Capture the cell that displays the provided text and extract its [x, y] central coordinate. 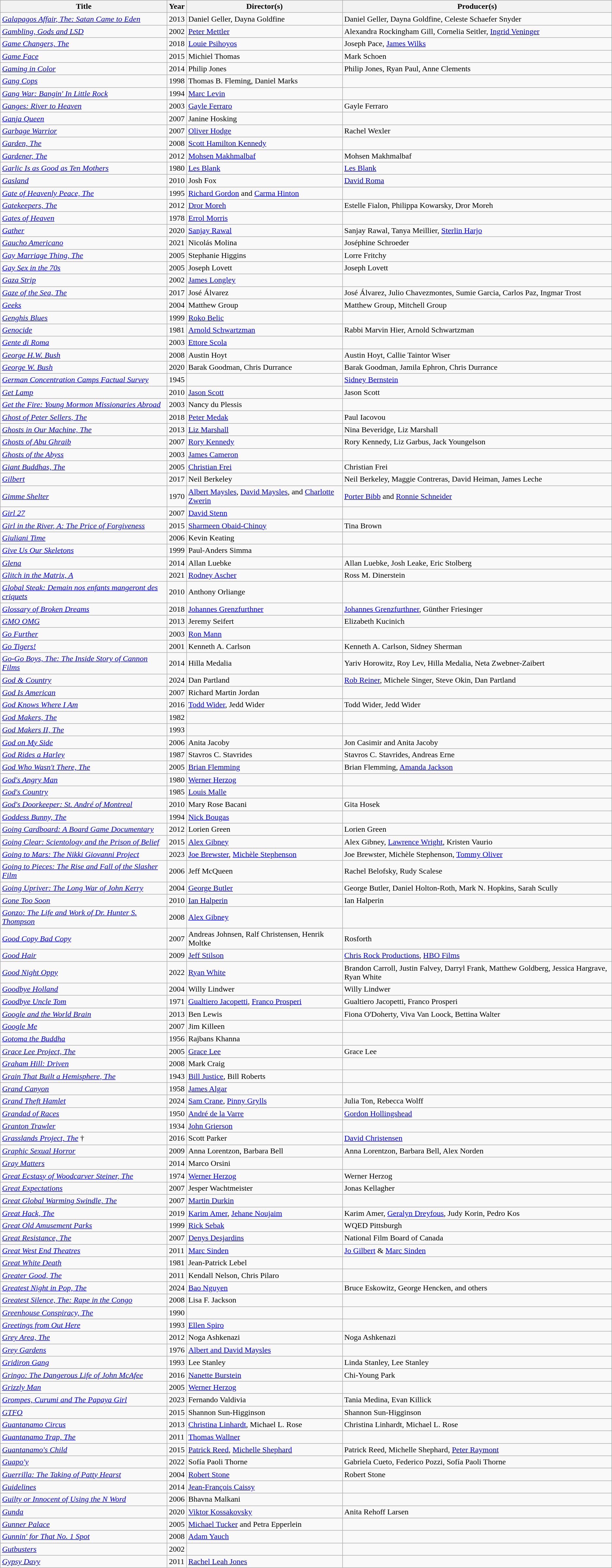
Neil Berkeley, Maggie Contreras, David Heiman, James Leche [477, 479]
Fiona O'Doherty, Viva Van Loock, Bettina Walter [477, 1014]
Matthew Group, Mitchell Group [477, 305]
Sanjay Rawal, Tanya Meillier, Sterlin Harjo [477, 230]
Go-Go Boys, The: The Inside Story of Cannon Films [84, 663]
Jonas Kellagher [477, 1188]
Jim Killeen [264, 1027]
Going to Mars: The Nikki Giovanni Project [84, 854]
1950 [177, 1114]
Great West End Theatres [84, 1251]
Gates of Heaven [84, 218]
Get Lamp [84, 392]
George H.W. Bush [84, 355]
Arnold Schwartzman [264, 330]
Austin Hoyt, Callie Taintor Wiser [477, 355]
God Rides a Harley [84, 755]
God's Doorkeeper: St. André of Montreal [84, 805]
Garden, The [84, 143]
Rabbi Marvin Hier, Arnold Schwartzman [477, 330]
Greater Good, The [84, 1275]
Gather [84, 230]
Barak Goodman, Jamila Ephron, Chris Durrance [477, 367]
Gypsy Davy [84, 1561]
Grain That Built a Hemisphere, The [84, 1076]
Great Resistance, The [84, 1238]
Lorre Fritchy [477, 255]
Estelle Fialon, Philippa Kowarsky, Dror Moreh [477, 206]
Kevin Keating [264, 538]
Nina Beveridge, Liz Marshall [477, 430]
Nick Bougas [264, 817]
Neil Berkeley [264, 479]
Giant Buddhas, The [84, 467]
Lee Stanley [264, 1362]
Albert Maysles, David Maysles, and Charlotte Zwerin [264, 496]
Gordon Hollingshead [477, 1114]
Mary Rose Bacani [264, 805]
Joseph Pace, James Wilks [477, 44]
Guidelines [84, 1487]
Graham Hill: Driven [84, 1064]
Johannes Grenzfurthner, Günther Friesinger [477, 609]
Liz Marshall [264, 430]
Get the Fire: Young Mormon Missionaries Abroad [84, 405]
Going Cardboard: A Board Game Documentary [84, 829]
Genocide [84, 330]
Stavros C. Stavrides [264, 755]
Producer(s) [477, 7]
Rosforth [477, 938]
Graphic Sexual Horror [84, 1151]
Grand Theft Hamlet [84, 1101]
Grey Area, The [84, 1338]
Grasslands Project, The † [84, 1138]
Roko Belic [264, 317]
Sharmeen Obaid-Chinoy [264, 525]
Guantanamo Circus [84, 1425]
Scott Parker [264, 1138]
1982 [177, 717]
Ron Mann [264, 634]
Garbage Warrior [84, 131]
Marc Sinden [264, 1251]
1978 [177, 218]
Jeff McQueen [264, 871]
Ellen Spiro [264, 1325]
Ganges: River to Heaven [84, 106]
Dror Moreh [264, 206]
Mark Schoen [477, 56]
God Makers, The [84, 717]
Gasland [84, 181]
Greetings from Out Here [84, 1325]
Lisa F. Jackson [264, 1300]
1990 [177, 1313]
Brandon Carroll, Justin Falvey, Darryl Frank, Matthew Goldberg, Jessica Hargrave, Ryan White [477, 972]
Gambling, Gods and LSD [84, 31]
1976 [177, 1350]
James Cameron [264, 454]
Patrick Reed, Michelle Shephard, Peter Raymont [477, 1450]
James Algar [264, 1089]
Albert and David Maysles [264, 1350]
Bill Justice, Bill Roberts [264, 1076]
God Knows Where I Am [84, 705]
Julia Ton, Rebecca Wolff [477, 1101]
GTFO [84, 1412]
James Longley [264, 280]
Great Global Warming Swindle, The [84, 1201]
George W. Bush [84, 367]
José Álvarez [264, 293]
Ben Lewis [264, 1014]
Go Further [84, 634]
Great Ecstasy of Woodcarver Steiner, The [84, 1176]
Sidney Bernstein [477, 380]
Ghosts of Abu Ghraib [84, 442]
Grand Canyon [84, 1089]
1971 [177, 1001]
2001 [177, 646]
George Butler, Daniel Holton-Roth, Mark N. Hopkins, Sarah Scully [477, 888]
Gang War: Bangin' In Little Rock [84, 94]
Stephanie Higgins [264, 255]
Ghost of Peter Sellers, The [84, 417]
Rajbans Khanna [264, 1039]
Ghosts in Our Machine, The [84, 430]
Year [177, 7]
Gay Marriage Thing, The [84, 255]
Guilty or Innocent of Using the N Word [84, 1499]
Mark Craig [264, 1064]
Ghosts of the Abyss [84, 454]
Grizzly Man [84, 1387]
Adam Yauch [264, 1537]
Great White Death [84, 1263]
God's Country [84, 792]
Patrick Reed, Michelle Shephard [264, 1450]
Game Changers, The [84, 44]
George Butler [264, 888]
Rob Reiner, Michele Singer, Steve Okin, Dan Partland [477, 680]
Good Hair [84, 955]
Rory Kennedy [264, 442]
Chi-Young Park [477, 1375]
Gente di Roma [84, 342]
1998 [177, 81]
Bruce Eskowitz, George Hencken, and others [477, 1288]
Oliver Hodge [264, 131]
André de la Varre [264, 1114]
God Who Wasn't There, The [84, 767]
Gang Cops [84, 81]
God on My Side [84, 742]
Viktor Kossakovsky [264, 1512]
2019 [177, 1213]
Geeks [84, 305]
Daniel Geller, Dayna Goldfine, Celeste Schaefer Snyder [477, 19]
John Grierson [264, 1126]
Gaze of the Sea, The [84, 293]
Philip Jones [264, 69]
God Is American [84, 692]
German Concentration Camps Factual Survey [84, 380]
Jon Casimir and Anita Jacoby [477, 742]
Bao Nguyen [264, 1288]
Andreas Johnsen, Ralf Christensen, Henrik Moltke [264, 938]
Paul-Anders Simma [264, 550]
Gunner Palace [84, 1524]
Chris Rock Productions, HBO Films [477, 955]
WQED Pittsburgh [477, 1226]
Joséphine Schroeder [477, 243]
Gita Hosek [477, 805]
Sam Crane, Pinny Grylls [264, 1101]
Gunnin' for That No. 1 Spot [84, 1537]
Grace Lee Project, The [84, 1051]
Kenneth A. Carlson, Sidney Sherman [477, 646]
Greatest Night in Pop, The [84, 1288]
Elizabeth Kucinich [477, 622]
Sanjay Rawal [264, 230]
GMO OMG [84, 622]
Barak Goodman, Chris Durrance [264, 367]
God & Country [84, 680]
Dan Partland [264, 680]
Anna Lorentzon, Barbara Bell, Alex Norden [477, 1151]
Great Old Amusement Parks [84, 1226]
Rachel Leah Jones [264, 1561]
Granton Trawler [84, 1126]
Anita Rehoff Larsen [477, 1512]
Louis Malle [264, 792]
Great Hack, The [84, 1213]
Grey Gardens [84, 1350]
Louie Psihoyos [264, 44]
Jeff Stilson [264, 955]
Scott Hamilton Kennedy [264, 143]
Errol Morris [264, 218]
Gay Sex in the 70s [84, 268]
Guapo'y [84, 1462]
1974 [177, 1176]
Michiel Thomas [264, 56]
Great Expectations [84, 1188]
Anthony Orliange [264, 592]
Josh Fox [264, 181]
Guantanamo Trap, The [84, 1437]
Tania Medina, Evan Killick [477, 1400]
Daniel Geller, Dayna Goldfine [264, 19]
Linda Stanley, Lee Stanley [477, 1362]
Galapagos Affair, The: Satan Came to Eden [84, 19]
Johannes Grenzfurthner [264, 609]
Brian Flemming [264, 767]
Allan Luebke, Josh Leake, Eric Stolberg [477, 563]
Thomas Wallner [264, 1437]
Gray Matters [84, 1163]
Yariv Horowitz, Roy Lev, Hilla Medalia, Neta Zwebner-Zaibert [477, 663]
Gotoma the Buddha [84, 1039]
Gardener, The [84, 156]
Gate of Heavenly Peace, The [84, 193]
1956 [177, 1039]
Gonzo: The Life and Work of Dr. Hunter S. Thompson [84, 917]
Kenneth A. Carlson [264, 646]
Going Clear: Scientology and the Prison of Belief [84, 842]
Goodbye Uncle Tom [84, 1001]
Denys Desjardins [264, 1238]
Joe Brewster, Michèle Stephenson, Tommy Oliver [477, 854]
Jean-François Caissy [264, 1487]
1958 [177, 1089]
Ryan White [264, 972]
Gringo: The Dangerous Life of John McAfee [84, 1375]
Grandad of Races [84, 1114]
Philip Jones, Ryan Paul, Anne Clements [477, 69]
Martin Durkin [264, 1201]
Jeremy Seifert [264, 622]
1987 [177, 755]
Google and the World Brain [84, 1014]
Giuliani Time [84, 538]
Rachel Belofsky, Rudy Scalese [477, 871]
Global Steak: Demain nos enfants mangeront des criquets [84, 592]
Anita Jacoby [264, 742]
José Álvarez, Julio Chavezmontes, Sumie Garcia, Carlos Paz, Ingmar Trost [477, 293]
Rick Sebak [264, 1226]
1934 [177, 1126]
Bhavna Malkani [264, 1499]
Marco Orsini [264, 1163]
1945 [177, 380]
Sofía Paoli Thorne [264, 1462]
Alex Gibney, Lawrence Wright, Kristen Vaurio [477, 842]
Gridiron Gang [84, 1362]
Director(s) [264, 7]
Greenhouse Conspiracy, The [84, 1313]
Ganja Queen [84, 118]
Good Copy Bad Copy [84, 938]
Janine Hosking [264, 118]
David Stenn [264, 513]
Gutbusters [84, 1549]
Richard Martin Jordan [264, 692]
Nanette Burstein [264, 1375]
Goddess Bunny, The [84, 817]
Nicolás Molina [264, 243]
Austin Hoyt [264, 355]
Karim Amer, Geralyn Dreyfous, Judy Korin, Pedro Kos [477, 1213]
Peter Mettler [264, 31]
Game Face [84, 56]
Genghis Blues [84, 317]
Gunda [84, 1512]
1970 [177, 496]
Google Me [84, 1027]
Gaza Strip [84, 280]
Karim Amer, Jehane Noujaim [264, 1213]
1943 [177, 1076]
Alexandra Rockingham Gill, Cornelia Seitler, Ingrid Veninger [477, 31]
Ettore Scola [264, 342]
Girl in the River, A: The Price of Forgiveness [84, 525]
Jean-Patrick Lebel [264, 1263]
Allan Luebke [264, 563]
Gone Too Soon [84, 900]
Hilla Medalia [264, 663]
Rory Kennedy, Liz Garbus, Jack Youngelson [477, 442]
Marc Levin [264, 94]
Richard Gordon and Carma Hinton [264, 193]
Michael Tucker and Petra Epperlein [264, 1524]
Going to Pieces: The Rise and Fall of the Slasher Film [84, 871]
David Roma [477, 181]
Gaucho Americano [84, 243]
Joe Brewster, Michèle Stephenson [264, 854]
Garlic Is as Good as Ten Mothers [84, 168]
God Makers II, The [84, 730]
God's Angry Man [84, 780]
Glitch in the Matrix, A [84, 575]
Go Tigers! [84, 646]
Ross M. Dinerstein [477, 575]
Guerrilla: The Taking of Patty Hearst [84, 1474]
Rodney Ascher [264, 575]
Gaming in Color [84, 69]
Peter Medak [264, 417]
Title [84, 7]
Greatest Silence, The: Rape in the Congo [84, 1300]
Jesper Wachtmeister [264, 1188]
Girl 27 [84, 513]
1985 [177, 792]
Guantanamo's Child [84, 1450]
Glossary of Broken Dreams [84, 609]
Gimme Shelter [84, 496]
1995 [177, 193]
David Christensen [477, 1138]
Gatekeepers, The [84, 206]
Glena [84, 563]
Goodbye Holland [84, 989]
Jo Gilbert & Marc Sinden [477, 1251]
Thomas B. Fleming, Daniel Marks [264, 81]
Grompes, Curumi and The Papaya Girl [84, 1400]
Anna Lorentzon, Barbara Bell [264, 1151]
Tina Brown [477, 525]
Nancy du Plessis [264, 405]
Fernando Valdivia [264, 1400]
Brian Flemming, Amanda Jackson [477, 767]
Gilbert [84, 479]
Gabriela Cueto, Federico Pozzi, Sofía Paoli Thorne [477, 1462]
National Film Board of Canada [477, 1238]
Paul Iacovou [477, 417]
Porter Bibb and Ronnie Schneider [477, 496]
Good Night Oppy [84, 972]
Stavros C. Stavrides, Andreas Erne [477, 755]
Rachel Wexler [477, 131]
Going Upriver: The Long War of John Kerry [84, 888]
Matthew Group [264, 305]
Give Us Our Skeletons [84, 550]
Kendall Nelson, Chris Pilaro [264, 1275]
